From the cell containing the given text, extract its center point as [X, Y] coordinate. 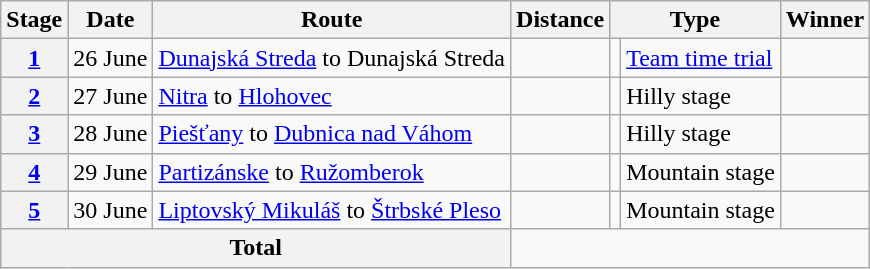
Route [332, 20]
3 [34, 134]
29 June [110, 172]
Type [696, 20]
Date [110, 20]
2 [34, 96]
Liptovský Mikuláš to Štrbské Pleso [332, 210]
Dunajská Streda to Dunajská Streda [332, 58]
Stage [34, 20]
Total [256, 248]
1 [34, 58]
5 [34, 210]
Team time trial [701, 58]
28 June [110, 134]
26 June [110, 58]
27 June [110, 96]
Nitra to Hlohovec [332, 96]
Distance [560, 20]
Winner [824, 20]
Partizánske to Ružomberok [332, 172]
4 [34, 172]
Piešťany to Dubnica nad Váhom [332, 134]
30 June [110, 210]
